Return [X, Y] of the center of cell containing provided text 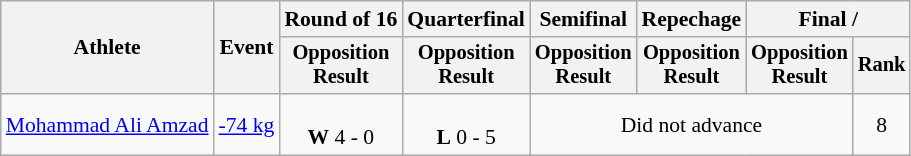
Rank [882, 66]
W 4 - 0 [340, 124]
-74 kg [247, 124]
Semifinal [584, 19]
Event [247, 48]
Quarterfinal [466, 19]
Round of 16 [340, 19]
8 [882, 124]
Did not advance [692, 124]
Mohammad Ali Amzad [108, 124]
Repechage [692, 19]
Final / [828, 19]
Athlete [108, 48]
L 0 - 5 [466, 124]
